Extract the [X, Y] coordinate from the center of the cell holding the provided text.  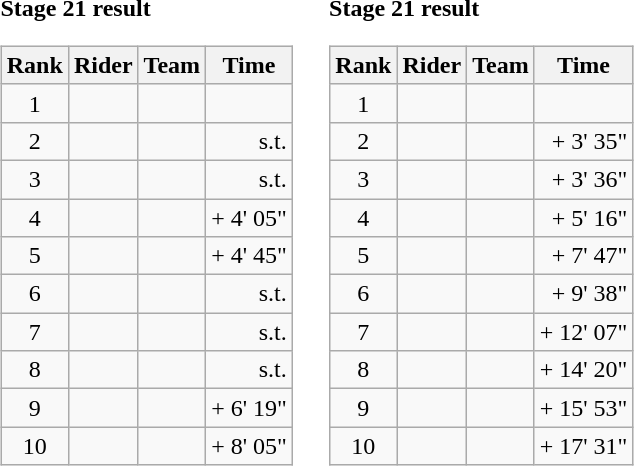
+ 17' 31" [584, 446]
+ 4' 05" [250, 217]
+ 14' 20" [584, 370]
+ 12' 07" [584, 332]
+ 6' 19" [250, 408]
+ 3' 35" [584, 141]
+ 4' 45" [250, 256]
+ 8' 05" [250, 446]
+ 3' 36" [584, 179]
+ 9' 38" [584, 294]
+ 7' 47" [584, 256]
+ 5' 16" [584, 217]
+ 15' 53" [584, 408]
